Identify which cell holds the provided text, then report its [X, Y] central coordinate. 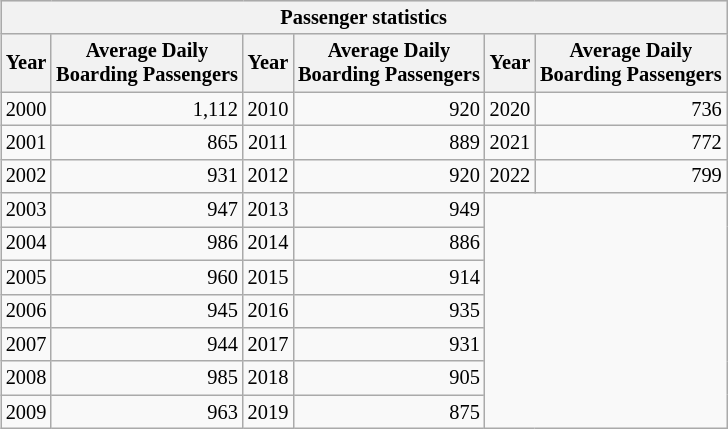
935 [388, 311]
865 [146, 142]
2008 [26, 378]
2015 [268, 277]
2006 [26, 311]
2012 [268, 176]
1,112 [146, 109]
945 [146, 311]
2011 [268, 142]
772 [630, 142]
949 [388, 210]
2019 [268, 412]
986 [146, 243]
2003 [26, 210]
2013 [268, 210]
799 [630, 176]
2014 [268, 243]
2005 [26, 277]
944 [146, 344]
905 [388, 378]
985 [146, 378]
2022 [510, 176]
2010 [268, 109]
875 [388, 412]
2017 [268, 344]
2009 [26, 412]
889 [388, 142]
2016 [268, 311]
2002 [26, 176]
2007 [26, 344]
2004 [26, 243]
2021 [510, 142]
960 [146, 277]
2000 [26, 109]
947 [146, 210]
736 [630, 109]
886 [388, 243]
2001 [26, 142]
963 [146, 412]
2018 [268, 378]
914 [388, 277]
2020 [510, 109]
Passenger statistics [364, 17]
